Return the [X, Y] coordinate for the center point of the cell that contains the specified text.  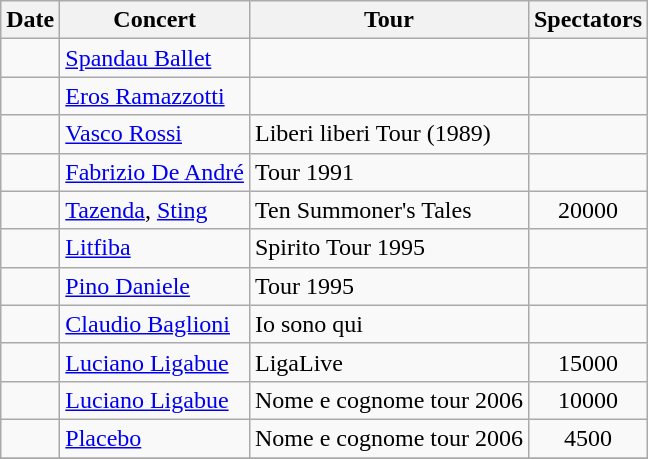
Fabrizio De André [155, 172]
10000 [588, 400]
Litfiba [155, 248]
Spectators [588, 20]
Vasco Rossi [155, 134]
4500 [588, 438]
Claudio Baglioni [155, 324]
15000 [588, 362]
Tour 1991 [388, 172]
Placebo [155, 438]
Spandau Ballet [155, 58]
Tour [388, 20]
Date [30, 20]
Spirito Tour 1995 [388, 248]
Concert [155, 20]
Ten Summoner's Tales [388, 210]
Io sono qui [388, 324]
Liberi liberi Tour (1989) [388, 134]
LigaLive [388, 362]
Tour 1995 [388, 286]
20000 [588, 210]
Pino Daniele [155, 286]
Eros Ramazzotti [155, 96]
Tazenda, Sting [155, 210]
